Extract the (X, Y) coordinate from the center of the cell holding the provided text.  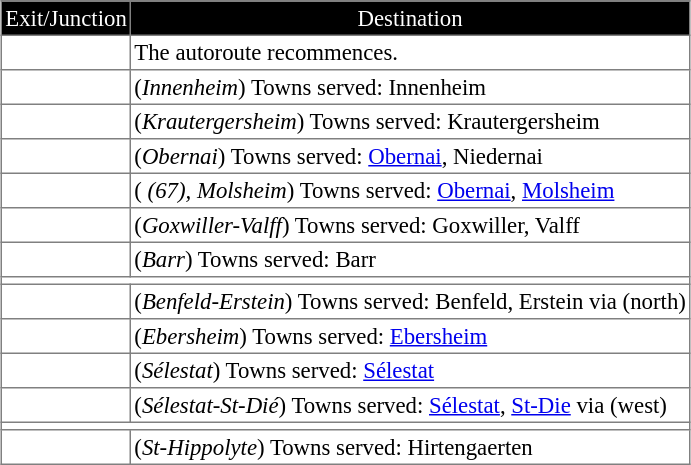
(Krautergersheim) Towns served: Krautergersheim (410, 121)
(Innenheim) Towns served: Innenheim (410, 87)
(Sélestat) Towns served: Sélestat (410, 370)
(Obernai) Towns served: Obernai, Niedernai (410, 156)
( (67), Molsheim) Towns served: Obernai, Molsheim (410, 190)
(Benfeld-Erstein) Towns served: Benfeld, Erstein via (north) (410, 301)
Exit/Junction (66, 18)
The autoroute recommences. (410, 52)
(Ebersheim) Towns served: Ebersheim (410, 336)
Destination (410, 18)
(Barr) Towns served: Barr (410, 259)
(St-Hippolyte) Towns served: Hirtengaerten (410, 447)
(Goxwiller-Valff) Towns served: Goxwiller, Valff (410, 225)
(Sélestat-St-Dié) Towns served: Sélestat, St-Die via (west) (410, 405)
